Locate the cell with the specified text and output its [x, y] center coordinate. 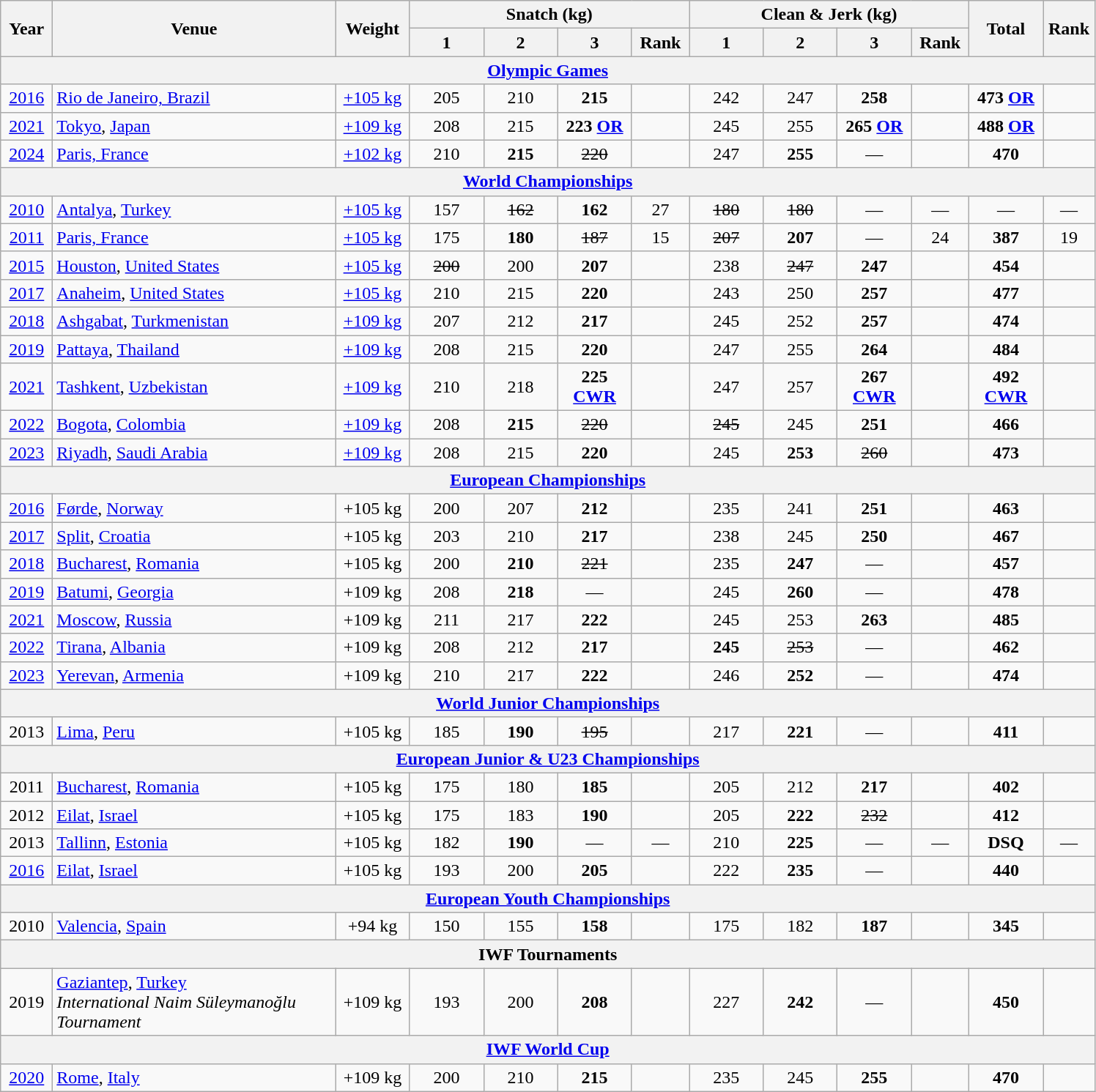
412 [1005, 815]
Rio de Janeiro, Brazil [194, 98]
Snatch (kg) [549, 15]
DSQ [1005, 843]
2012 [26, 815]
492 CWR [1005, 387]
Pattaya, Thailand [194, 349]
473 [1005, 453]
+94 kg [372, 926]
2015 [26, 265]
Batumi, Georgia [194, 592]
227 [727, 1002]
223 OR [595, 126]
478 [1005, 592]
267 CWR [875, 387]
Gaziantep, TurkeyInternational Naim Süleymanoğlu Tournament [194, 1002]
402 [1005, 787]
24 [941, 237]
Tashkent, Uzbekistan [194, 387]
IWF Tournaments [548, 954]
Rome, Italy [194, 1077]
263 [875, 620]
450 [1005, 1002]
457 [1005, 564]
Split, Croatia [194, 536]
Venue [194, 29]
Tokyo, Japan [194, 126]
241 [800, 508]
411 [1005, 731]
Lima, Peru [194, 731]
Moscow, Russia [194, 620]
473 OR [1005, 98]
246 [727, 675]
264 [875, 349]
Houston, United States [194, 265]
Bogota, Colombia [194, 425]
454 [1005, 265]
265 OR [875, 126]
Clean & Jerk (kg) [829, 15]
203 [447, 536]
Antalya, Turkey [194, 209]
Weight [372, 29]
243 [727, 293]
150 [447, 926]
462 [1005, 647]
Year [26, 29]
2024 [26, 154]
+102 kg [372, 154]
Anaheim, United States [194, 293]
155 [520, 926]
World Championships [548, 182]
Olympic Games [548, 70]
488 OR [1005, 126]
15 [661, 237]
Førde, Norway [194, 508]
European Championships [548, 480]
European Junior & U23 Championships [548, 759]
345 [1005, 926]
27 [661, 209]
195 [595, 731]
IWF World Cup [548, 1050]
Yerevan, Armenia [194, 675]
19 [1070, 237]
466 [1005, 425]
387 [1005, 237]
467 [1005, 536]
European Youth Championships [548, 899]
232 [875, 815]
Ashgabat, Turkmenistan [194, 321]
225 [800, 843]
440 [1005, 871]
Valencia, Spain [194, 926]
Tallinn, Estonia [194, 843]
Total [1005, 29]
225 CWR [595, 387]
Riyadh, Saudi Arabia [194, 453]
211 [447, 620]
484 [1005, 349]
157 [447, 209]
158 [595, 926]
477 [1005, 293]
World Junior Championships [548, 703]
463 [1005, 508]
258 [875, 98]
183 [520, 815]
485 [1005, 620]
2020 [26, 1077]
Tirana, Albania [194, 647]
